Provide the [x, y] coordinate of the cell's center where the given text is located.  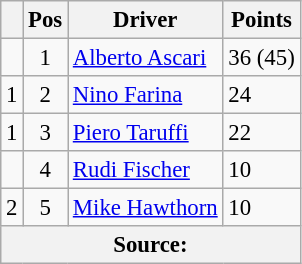
Alberto Ascari [146, 58]
5 [46, 208]
Nino Farina [146, 95]
22 [262, 133]
Piero Taruffi [146, 133]
Rudi Fischer [146, 170]
Pos [46, 20]
Source: [150, 245]
36 (45) [262, 58]
Driver [146, 20]
24 [262, 95]
Points [262, 20]
Mike Hawthorn [146, 208]
4 [46, 170]
3 [46, 133]
